From the cell containing the given text, extract its center point as (X, Y) coordinate. 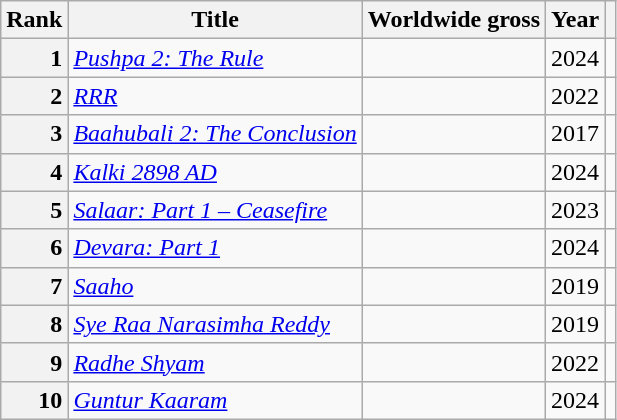
Worldwide gross (454, 20)
1 (34, 58)
Radhe Shyam (215, 362)
8 (34, 324)
Saaho (215, 286)
Year (576, 20)
Devara: Part 1 (215, 248)
Salaar: Part 1 – Ceasefire (215, 210)
2023 (576, 210)
7 (34, 286)
9 (34, 362)
Kalki 2898 AD (215, 172)
RRR (215, 96)
3 (34, 134)
Sye Raa Narasimha Reddy (215, 324)
10 (34, 400)
Title (215, 20)
6 (34, 248)
Baahubali 2: The Conclusion (215, 134)
Pushpa 2: The Rule (215, 58)
Rank (34, 20)
Guntur Kaaram (215, 400)
2 (34, 96)
5 (34, 210)
4 (34, 172)
2017 (576, 134)
